Determine the (X, Y) coordinate at the center of the cell enclosing the given text.  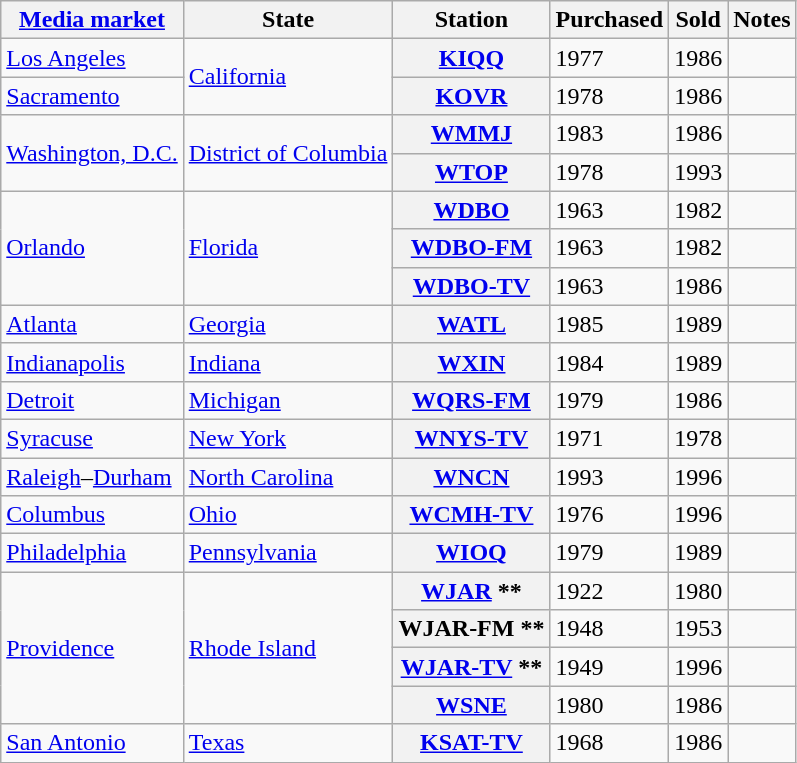
Station (472, 20)
WDBO-FM (472, 248)
Ohio (288, 515)
Detroit (92, 400)
Philadelphia (92, 553)
1922 (610, 591)
Providence (92, 648)
Rhode Island (288, 648)
1948 (610, 629)
WDBO (472, 210)
Notes (762, 20)
WXIN (472, 362)
Media market (92, 20)
WNCN (472, 477)
WATL (472, 324)
Texas (288, 743)
1985 (610, 324)
WIOQ (472, 553)
WJAR ** (472, 591)
WSNE (472, 705)
California (288, 77)
1977 (610, 58)
1968 (610, 743)
Columbus (92, 515)
Raleigh–Durham (92, 477)
Indianapolis (92, 362)
State (288, 20)
Pennsylvania (288, 553)
KOVR (472, 96)
WJAR-FM ** (472, 629)
Sacramento (92, 96)
Michigan (288, 400)
Los Angeles (92, 58)
Syracuse (92, 438)
Purchased (610, 20)
WTOP (472, 172)
Orlando (92, 248)
Sold (698, 20)
1971 (610, 438)
Indiana (288, 362)
WDBO-TV (472, 286)
1983 (610, 134)
San Antonio (92, 743)
WCMH-TV (472, 515)
KSAT-TV (472, 743)
1976 (610, 515)
WMMJ (472, 134)
North Carolina (288, 477)
WQRS-FM (472, 400)
Washington, D.C. (92, 153)
District of Columbia (288, 153)
1953 (698, 629)
WJAR-TV ** (472, 667)
Florida (288, 248)
New York (288, 438)
1949 (610, 667)
WNYS-TV (472, 438)
Atlanta (92, 324)
KIQQ (472, 58)
Georgia (288, 324)
1984 (610, 362)
